Identify which cell holds the provided text, then report its (x, y) central coordinate. 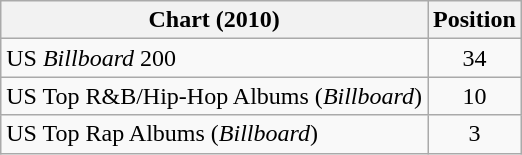
Chart (2010) (214, 20)
US Billboard 200 (214, 58)
10 (475, 96)
3 (475, 134)
34 (475, 58)
US Top Rap Albums (Billboard) (214, 134)
Position (475, 20)
US Top R&B/Hip-Hop Albums (Billboard) (214, 96)
